Extract the (x, y) coordinate from the center of the cell holding the provided text.  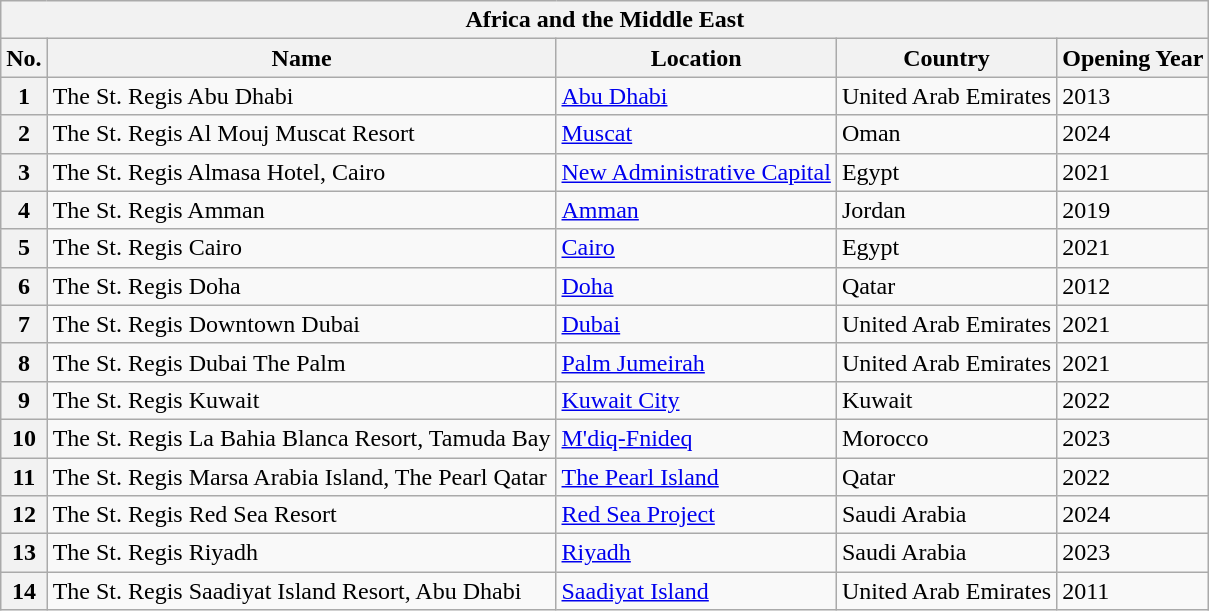
Red Sea Project (696, 515)
The St. Regis Almasa Hotel, Cairo (302, 172)
Morocco (946, 438)
Amman (696, 210)
Opening Year (1133, 58)
The St. Regis Abu Dhabi (302, 96)
The St. Regis Cairo (302, 248)
8 (24, 362)
The St. Regis Downtown Dubai (302, 324)
The St. Regis Amman (302, 210)
5 (24, 248)
New Administrative Capital (696, 172)
2019 (1133, 210)
Saadiyat Island (696, 591)
2011 (1133, 591)
2013 (1133, 96)
Doha (696, 286)
2012 (1133, 286)
The Pearl Island (696, 477)
Palm Jumeirah (696, 362)
1 (24, 96)
9 (24, 400)
Muscat (696, 134)
The St. Regis Marsa Arabia Island, The Pearl Qatar (302, 477)
The St. Regis Kuwait (302, 400)
14 (24, 591)
The St. Regis Red Sea Resort (302, 515)
7 (24, 324)
Kuwait City (696, 400)
The St. Regis Al Mouj Muscat Resort (302, 134)
Country (946, 58)
Africa and the Middle East (605, 20)
Abu Dhabi (696, 96)
The St. Regis Saadiyat Island Resort, Abu Dhabi (302, 591)
Jordan (946, 210)
4 (24, 210)
2 (24, 134)
M'diq-Fnideq (696, 438)
Kuwait (946, 400)
6 (24, 286)
The St. Regis Riyadh (302, 553)
Name (302, 58)
The St. Regis La Bahia Blanca Resort, Tamuda Bay (302, 438)
No. (24, 58)
The St. Regis Dubai The Palm (302, 362)
Oman (946, 134)
11 (24, 477)
3 (24, 172)
13 (24, 553)
Riyadh (696, 553)
12 (24, 515)
The St. Regis Doha (302, 286)
Dubai (696, 324)
Cairo (696, 248)
10 (24, 438)
Location (696, 58)
